Identify which cell holds the provided text, then report its [x, y] central coordinate. 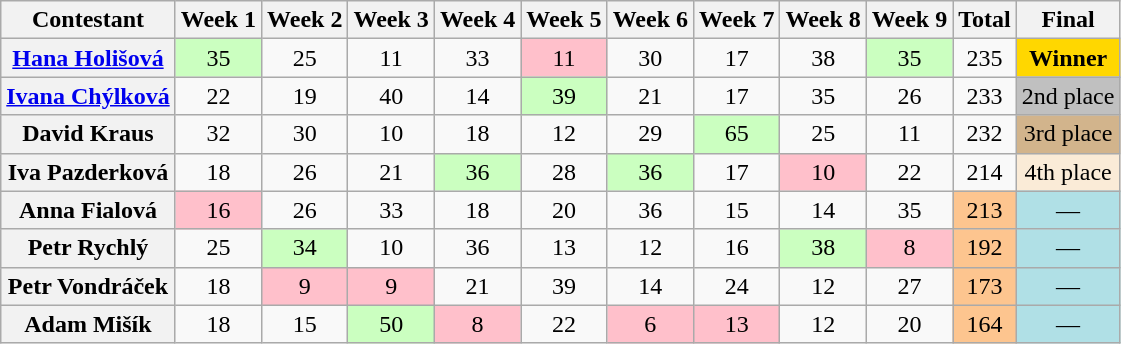
24 [737, 286]
19 [305, 96]
Week 6 [650, 20]
28 [564, 172]
Iva Pazderková [88, 172]
Hana Holišová [88, 58]
164 [985, 324]
32 [218, 134]
214 [985, 172]
Week 3 [391, 20]
Week 9 [909, 20]
Week 2 [305, 20]
Petr Vondráček [88, 286]
213 [985, 210]
Contestant [88, 20]
2nd place [1068, 96]
3rd place [1068, 134]
Anna Fialová [88, 210]
29 [650, 134]
65 [737, 134]
David Kraus [88, 134]
Week 1 [218, 20]
40 [391, 96]
Week 8 [823, 20]
232 [985, 134]
173 [985, 286]
Total [985, 20]
27 [909, 286]
Week 4 [477, 20]
6 [650, 324]
Week 7 [737, 20]
Final [1068, 20]
Week 5 [564, 20]
4th place [1068, 172]
235 [985, 58]
34 [305, 248]
Petr Rychlý [88, 248]
Adam Mišík [88, 324]
Winner [1068, 58]
233 [985, 96]
192 [985, 248]
Ivana Chýlková [88, 96]
50 [391, 324]
